Find where the given text appears and provide that cell's center as [X, Y] coordinate. 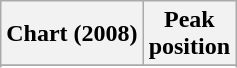
Chart (2008) [72, 34]
Peakposition [189, 34]
